From the cell containing the given text, extract its center point as (X, Y) coordinate. 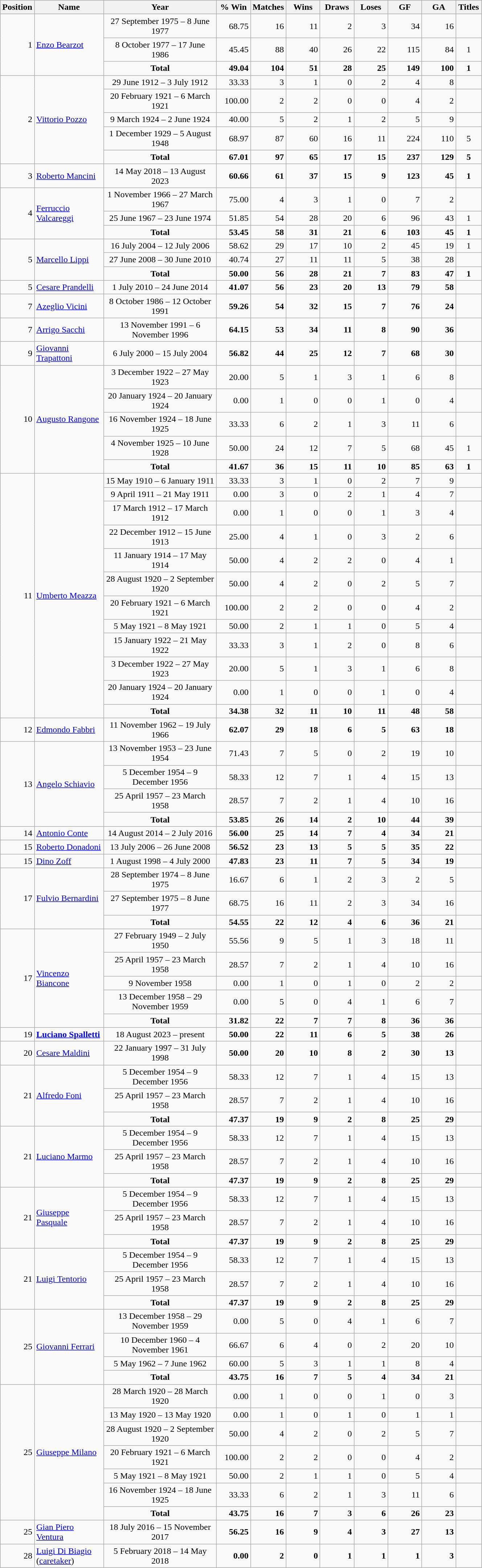
60 (303, 138)
16 July 2004 – 12 July 2006 (160, 246)
88 (268, 49)
% Win (234, 7)
9 March 1924 – 2 June 1924 (160, 120)
60.66 (234, 176)
8 October 1986 – 12 October 1991 (160, 306)
54.55 (234, 922)
61 (268, 176)
129 (439, 157)
40.74 (234, 260)
14 May 2018 – 13 August 2023 (160, 176)
Position (17, 7)
34.38 (234, 711)
65 (303, 157)
51 (303, 68)
40.00 (234, 120)
97 (268, 157)
Arrigo Sacchi (69, 330)
17 March 1912 – 17 March 1912 (160, 513)
68.97 (234, 138)
41.67 (234, 466)
Draws (337, 7)
53 (268, 330)
49.04 (234, 68)
110 (439, 138)
Matches (268, 7)
Dino Zoff (69, 861)
51.85 (234, 218)
85 (405, 466)
Ferruccio Valcareggi (69, 213)
71.43 (234, 753)
Marcello Lippi (69, 260)
76 (405, 306)
Wins (303, 7)
Alfredo Foni (69, 1095)
43 (439, 218)
GF (405, 7)
55.56 (234, 941)
11 January 1914 – 17 May 1914 (160, 560)
224 (405, 138)
27 June 2008 – 30 June 2010 (160, 260)
25.00 (234, 536)
Umberto Meazza (69, 596)
100 (439, 68)
Luciano Spalletti (69, 1034)
Year (160, 7)
Azeglio Vicini (69, 306)
Cesare Maldini (69, 1053)
GA (439, 7)
123 (405, 176)
60.00 (234, 1363)
53.45 (234, 232)
9 April 1911 – 21 May 1911 (160, 494)
13 May 1920 – 13 May 1920 (160, 1415)
Titles (469, 7)
4 November 1925 – 10 June 1928 (160, 448)
75.00 (234, 199)
16.67 (234, 880)
9 November 1958 (160, 983)
Vincenzo Biancone (69, 978)
83 (405, 274)
Vittorio Pozzo (69, 120)
11 November 1962 – 19 July 1966 (160, 730)
Name (69, 7)
28 March 1920 – 28 March 1920 (160, 1396)
56.52 (234, 847)
6 July 2000 – 15 July 2004 (160, 353)
79 (405, 287)
5 February 2018 – 14 May 2018 (160, 1556)
22 December 1912 – 15 June 1913 (160, 536)
27 February 1949 – 2 July 1950 (160, 941)
Roberto Donadoni (69, 847)
Augusto Rangone (69, 419)
Luigi Tentorio (69, 1279)
149 (405, 68)
18 July 2016 – 15 November 2017 (160, 1532)
Gian Piero Ventura (69, 1532)
Giuseppe Pasquale (69, 1218)
56.00 (234, 833)
Antonio Conte (69, 833)
Luigi Di Biagio (caretaker) (69, 1556)
15 January 1922 – 21 May 1922 (160, 645)
13 July 2006 – 26 June 2008 (160, 847)
35 (405, 847)
1 November 1966 – 27 March 1967 (160, 199)
14 August 2014 – 2 July 2016 (160, 833)
Giovanni Ferrari (69, 1347)
Fulvio Bernardini (69, 898)
Cesare Prandelli (69, 287)
Giuseppe Milano (69, 1452)
1 December 1929 – 5 August 1948 (160, 138)
84 (439, 49)
31 (303, 232)
31.82 (234, 1021)
67.01 (234, 157)
37 (303, 176)
64.15 (234, 330)
62.07 (234, 730)
90 (405, 330)
15 May 1910 – 6 January 1911 (160, 480)
41.07 (234, 287)
Loses (371, 7)
104 (268, 68)
53.85 (234, 819)
237 (405, 157)
Roberto Mancini (69, 176)
103 (405, 232)
96 (405, 218)
47.83 (234, 861)
5 May 1962 – 7 June 1962 (160, 1363)
87 (268, 138)
29 June 1912 – 3 July 1912 (160, 82)
1 July 2010 – 24 June 2014 (160, 287)
39 (439, 819)
66.67 (234, 1345)
1 August 1998 – 4 July 2000 (160, 861)
10 December 1960 – 4 November 1961 (160, 1345)
Enzo Bearzot (69, 45)
40 (303, 49)
45.45 (234, 49)
47 (439, 274)
28 September 1974 – 8 June 1975 (160, 880)
58.62 (234, 246)
18 August 2023 – present (160, 1034)
59.26 (234, 306)
22 January 1997 – 31 July 1998 (160, 1053)
13 November 1953 – 23 June 1954 (160, 753)
48 (405, 711)
115 (405, 49)
Angelo Schiavio (69, 784)
Luciano Marmo (69, 1156)
Edmondo Fabbri (69, 730)
56.82 (234, 353)
8 October 1977 – 17 June 1986 (160, 49)
Giovanni Trapattoni (69, 353)
25 June 1967 – 23 June 1974 (160, 218)
13 November 1991 – 6 November 1996 (160, 330)
56.25 (234, 1532)
